Determine the (X, Y) coordinate at the center of the cell enclosing the given text.  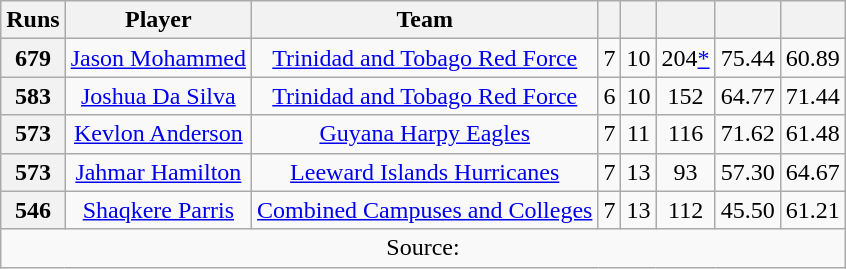
61.48 (812, 134)
Runs (33, 20)
Jason Mohammed (158, 58)
Combined Campuses and Colleges (425, 210)
11 (638, 134)
Joshua Da Silva (158, 96)
45.50 (748, 210)
6 (610, 96)
57.30 (748, 172)
583 (33, 96)
546 (33, 210)
Player (158, 20)
71.44 (812, 96)
679 (33, 58)
Kevlon Anderson (158, 134)
71.62 (748, 134)
152 (686, 96)
Team (425, 20)
Source: (423, 248)
Guyana Harpy Eagles (425, 134)
Leeward Islands Hurricanes (425, 172)
204* (686, 58)
93 (686, 172)
61.21 (812, 210)
75.44 (748, 58)
112 (686, 210)
64.77 (748, 96)
Shaqkere Parris (158, 210)
64.67 (812, 172)
Jahmar Hamilton (158, 172)
60.89 (812, 58)
116 (686, 134)
